From the cell containing the given text, extract its center point as (x, y) coordinate. 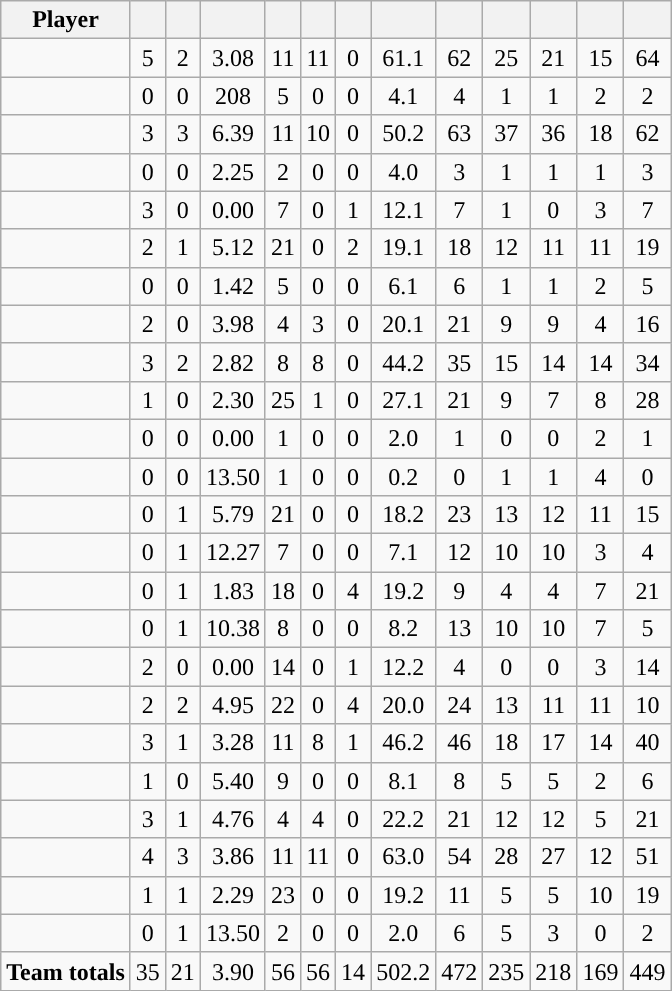
19.1 (404, 248)
1.42 (232, 286)
4.0 (404, 172)
18.2 (404, 515)
51 (648, 857)
50.2 (404, 134)
36 (554, 134)
169 (600, 971)
5.79 (232, 515)
54 (460, 857)
37 (506, 134)
4.1 (404, 96)
8.2 (404, 629)
4.95 (232, 705)
46.2 (404, 743)
5.40 (232, 781)
7.1 (404, 553)
3.86 (232, 857)
449 (648, 971)
34 (648, 362)
20.1 (404, 324)
472 (460, 971)
12.1 (404, 210)
8.1 (404, 781)
2.82 (232, 362)
5.12 (232, 248)
2.25 (232, 172)
63.0 (404, 857)
3.98 (232, 324)
1.83 (232, 591)
2.29 (232, 895)
502.2 (404, 971)
17 (554, 743)
12.2 (404, 667)
4.76 (232, 819)
12.27 (232, 553)
Team totals (66, 971)
16 (648, 324)
10.38 (232, 629)
3.90 (232, 971)
22.2 (404, 819)
27 (554, 857)
20.0 (404, 705)
61.1 (404, 58)
0.2 (404, 477)
24 (460, 705)
40 (648, 743)
235 (506, 971)
6.1 (404, 286)
27.1 (404, 400)
208 (232, 96)
218 (554, 971)
2.30 (232, 400)
3.28 (232, 743)
6.39 (232, 134)
Player (66, 20)
3.08 (232, 58)
44.2 (404, 362)
22 (282, 705)
63 (460, 134)
64 (648, 58)
46 (460, 743)
